Determine the [x, y] coordinate at the center of the cell enclosing the given text.  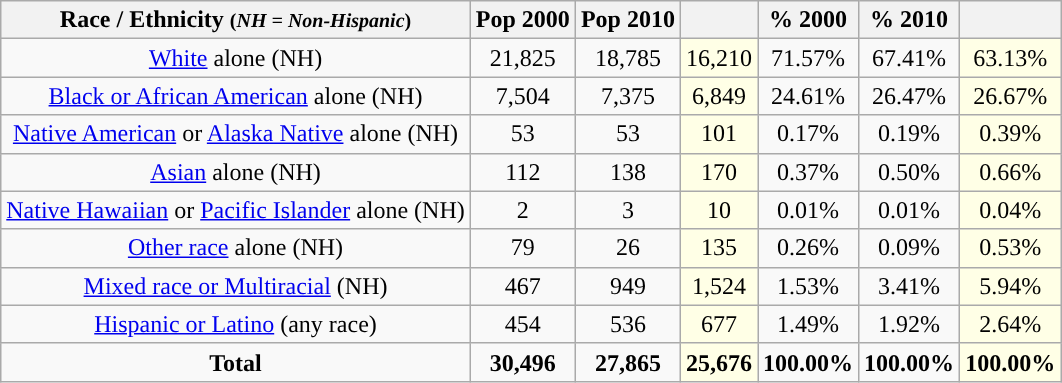
% 2010 [910, 20]
63.13% [1010, 58]
677 [718, 324]
0.53% [1010, 248]
3.41% [910, 286]
0.17% [808, 134]
White alone (NH) [236, 58]
27,865 [628, 362]
21,825 [522, 58]
18,785 [628, 58]
7,504 [522, 96]
24.61% [808, 96]
0.66% [1010, 172]
467 [522, 286]
Pop 2000 [522, 20]
101 [718, 134]
Other race alone (NH) [236, 248]
71.57% [808, 58]
Black or African American alone (NH) [236, 96]
26.47% [910, 96]
Native Hawaiian or Pacific Islander alone (NH) [236, 210]
Pop 2010 [628, 20]
0.09% [910, 248]
Total [236, 362]
0.39% [1010, 134]
0.50% [910, 172]
1.49% [808, 324]
536 [628, 324]
1.92% [910, 324]
1.53% [808, 286]
0.26% [808, 248]
170 [718, 172]
Native American or Alaska Native alone (NH) [236, 134]
0.04% [1010, 210]
0.19% [910, 134]
949 [628, 286]
26.67% [1010, 96]
0.37% [808, 172]
Hispanic or Latino (any race) [236, 324]
67.41% [910, 58]
25,676 [718, 362]
135 [718, 248]
454 [522, 324]
7,375 [628, 96]
6,849 [718, 96]
Asian alone (NH) [236, 172]
30,496 [522, 362]
16,210 [718, 58]
138 [628, 172]
1,524 [718, 286]
% 2000 [808, 20]
2 [522, 210]
10 [718, 210]
112 [522, 172]
Mixed race or Multiracial (NH) [236, 286]
Race / Ethnicity (NH = Non-Hispanic) [236, 20]
5.94% [1010, 286]
2.64% [1010, 324]
3 [628, 210]
79 [522, 248]
26 [628, 248]
